Scan for the cell matching the given text and deliver its [X, Y] coordinate at center. 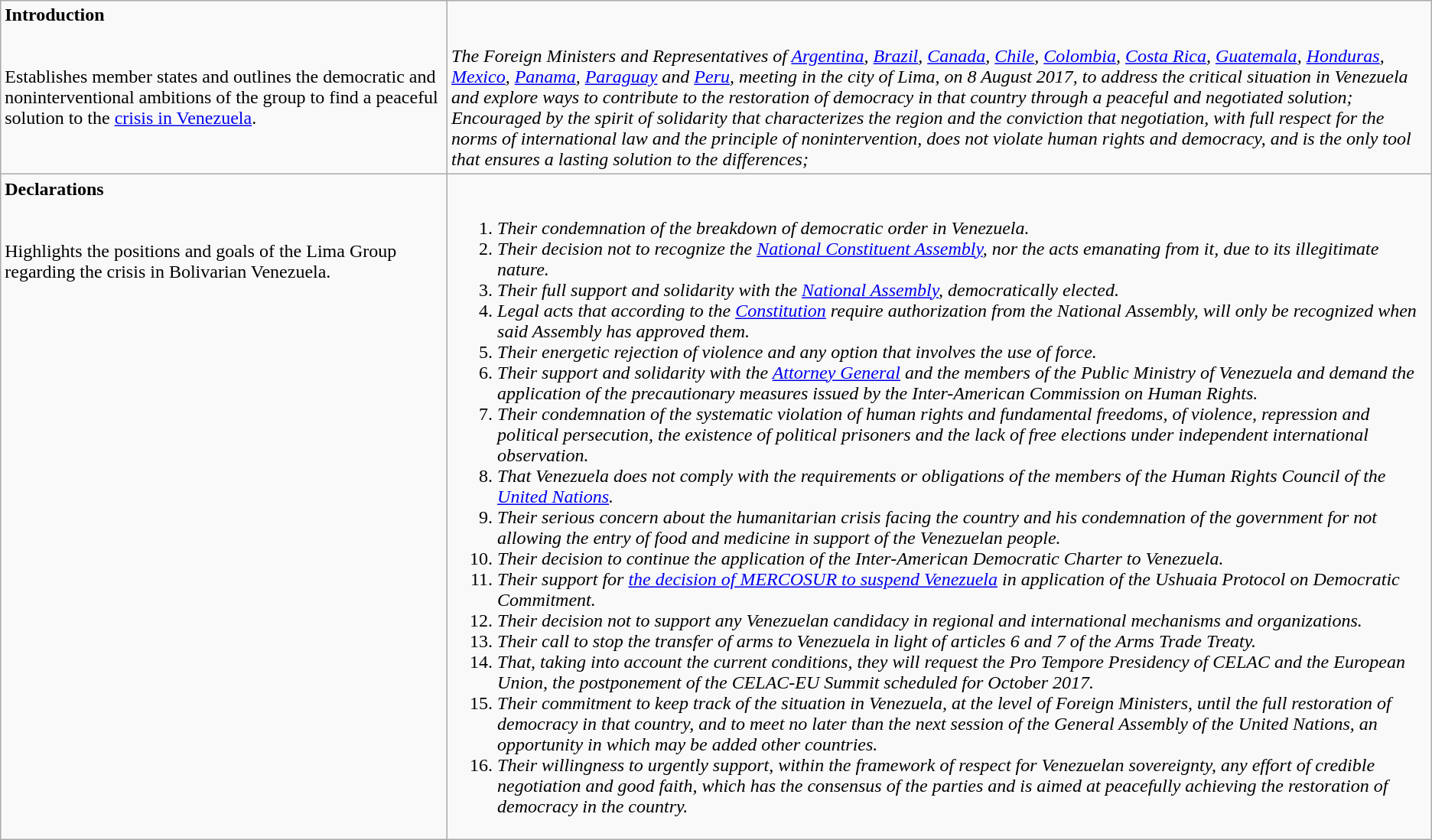
DeclarationsHighlights the positions and goals of the Lima Group regarding the crisis in Bolivarian Venezuela. [224, 506]
